From the cell containing the given text, extract its center point as [x, y] coordinate. 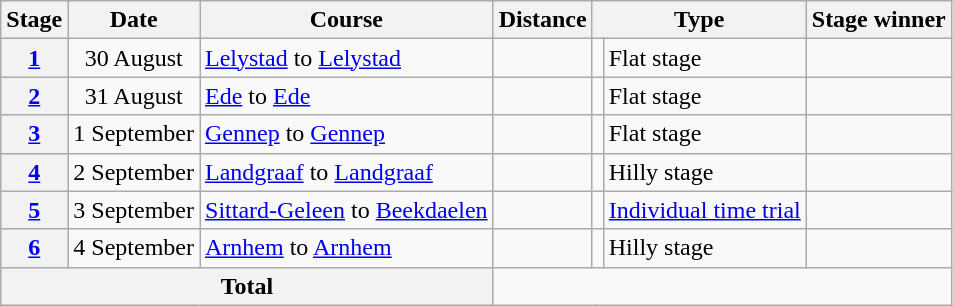
5 [34, 210]
Lelystad to Lelystad [347, 58]
Date [134, 20]
1 September [134, 134]
1 [34, 58]
Type [699, 20]
2 [34, 96]
Ede to Ede [347, 96]
Total [247, 286]
Distance [542, 20]
Arnhem to Arnhem [347, 248]
Course [347, 20]
2 September [134, 172]
Landgraaf to Landgraaf [347, 172]
30 August [134, 58]
4 September [134, 248]
3 [34, 134]
3 September [134, 210]
Sittard-Geleen to Beekdaelen [347, 210]
6 [34, 248]
Individual time trial [704, 210]
Stage [34, 20]
Stage winner [878, 20]
Gennep to Gennep [347, 134]
31 August [134, 96]
4 [34, 172]
